Scan for the cell matching the given text and deliver its [x, y] coordinate at center. 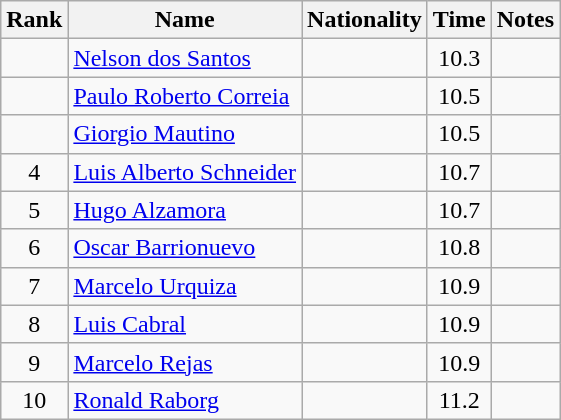
5 [34, 210]
10 [34, 400]
Luis Alberto Schneider [185, 172]
Nationality [365, 20]
4 [34, 172]
11.2 [459, 400]
7 [34, 286]
Marcelo Urquiza [185, 286]
Notes [525, 20]
9 [34, 362]
Name [185, 20]
Ronald Raborg [185, 400]
8 [34, 324]
Giorgio Mautino [185, 134]
Time [459, 20]
Luis Cabral [185, 324]
Oscar Barrionuevo [185, 248]
Hugo Alzamora [185, 210]
10.3 [459, 58]
Nelson dos Santos [185, 58]
Marcelo Rejas [185, 362]
Rank [34, 20]
6 [34, 248]
Paulo Roberto Correia [185, 96]
10.8 [459, 248]
